Detect which cell encompasses the target text, then output its [x, y] center coordinate. 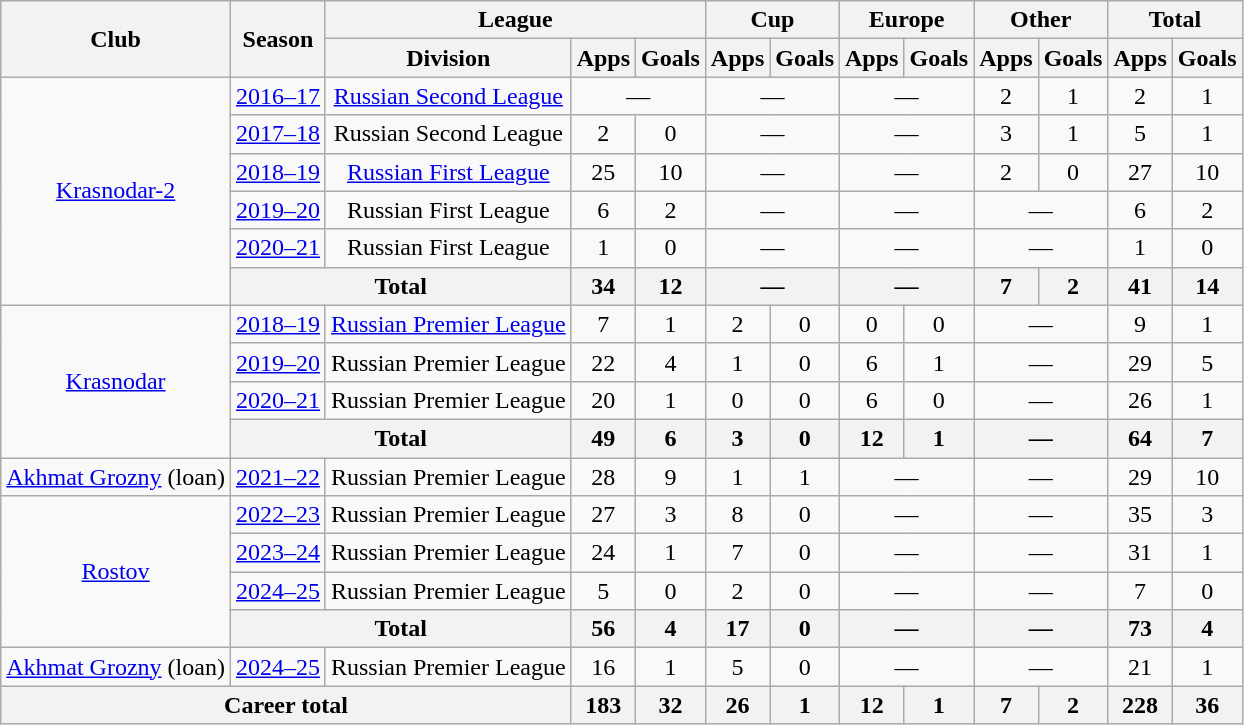
Career total [286, 705]
14 [1207, 286]
Cup [772, 20]
Rostov [116, 572]
Other [1041, 20]
Europe [907, 20]
34 [603, 286]
Krasnodar-2 [116, 191]
73 [1140, 629]
64 [1140, 438]
31 [1140, 553]
22 [603, 362]
2017–18 [278, 134]
League [515, 20]
21 [1140, 667]
183 [603, 705]
Club [116, 39]
2021–22 [278, 477]
Krasnodar [116, 381]
24 [603, 553]
17 [737, 629]
41 [1140, 286]
49 [603, 438]
32 [671, 705]
36 [1207, 705]
16 [603, 667]
20 [603, 400]
8 [737, 515]
2023–24 [278, 553]
35 [1140, 515]
56 [603, 629]
28 [603, 477]
2016–17 [278, 96]
Season [278, 39]
2022–23 [278, 515]
228 [1140, 705]
Division [448, 58]
25 [603, 172]
